Search for the cell housing the specified text and yield its (x, y) center coordinate. 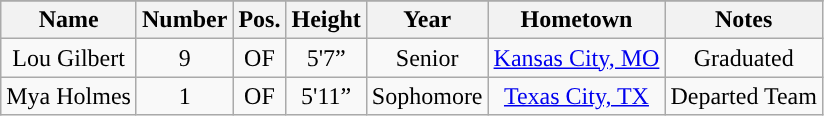
Lou Gilbert (69, 58)
Hometown (576, 20)
5'11” (326, 96)
Texas City, TX (576, 96)
Graduated (744, 58)
1 (184, 96)
Name (69, 20)
Mya Holmes (69, 96)
Pos. (260, 20)
Number (184, 20)
Departed Team (744, 96)
5'7” (326, 58)
Year (427, 20)
9 (184, 58)
Senior (427, 58)
Height (326, 20)
Kansas City, MO (576, 58)
Notes (744, 20)
Sophomore (427, 96)
